Capture the cell that displays the provided text and extract its (X, Y) central coordinate. 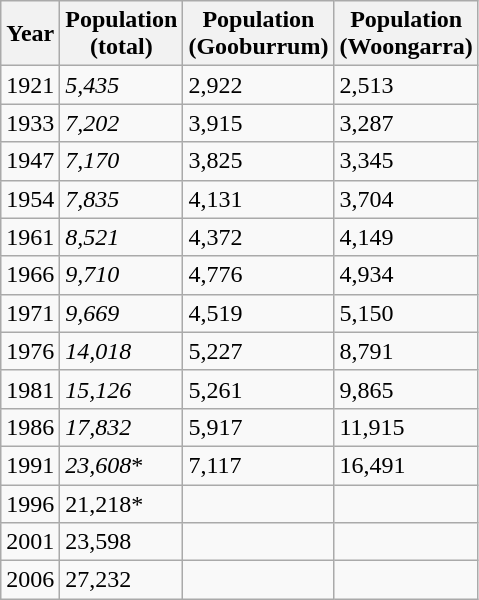
2001 (30, 542)
1976 (30, 351)
1996 (30, 503)
1981 (30, 389)
4,149 (406, 237)
4,372 (258, 237)
Year (30, 34)
2,513 (406, 85)
1966 (30, 275)
1947 (30, 161)
3,345 (406, 161)
5,261 (258, 389)
21,218* (122, 503)
14,018 (122, 351)
3,287 (406, 123)
9,669 (122, 313)
8,791 (406, 351)
7,170 (122, 161)
1986 (30, 427)
4,934 (406, 275)
1921 (30, 85)
1954 (30, 199)
9,710 (122, 275)
15,126 (122, 389)
Population(Woongarra) (406, 34)
8,521 (122, 237)
4,131 (258, 199)
23,598 (122, 542)
23,608* (122, 465)
5,435 (122, 85)
1961 (30, 237)
11,915 (406, 427)
2,922 (258, 85)
Population(total) (122, 34)
3,915 (258, 123)
1971 (30, 313)
9,865 (406, 389)
7,835 (122, 199)
7,117 (258, 465)
4,776 (258, 275)
1933 (30, 123)
16,491 (406, 465)
1991 (30, 465)
2006 (30, 580)
7,202 (122, 123)
5,227 (258, 351)
3,704 (406, 199)
3,825 (258, 161)
Population(Gooburrum) (258, 34)
5,150 (406, 313)
5,917 (258, 427)
27,232 (122, 580)
4,519 (258, 313)
17,832 (122, 427)
